Find where the given text appears and provide that cell's center as (x, y) coordinate. 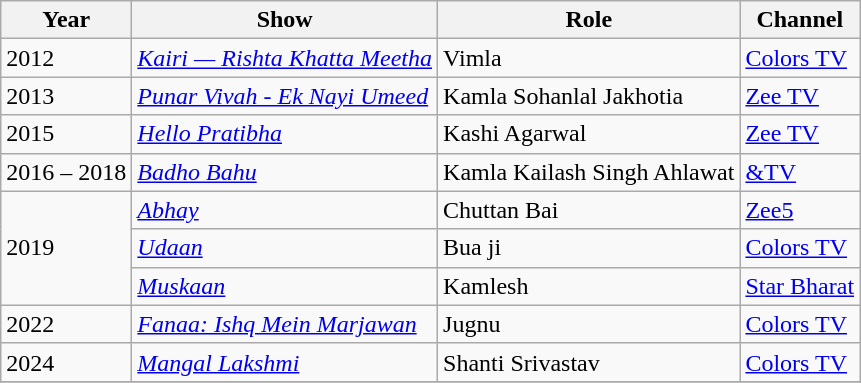
2016 – 2018 (66, 172)
Show (285, 20)
Chuttan Bai (589, 210)
Vimla (589, 58)
Zee5 (800, 210)
Mangal Lakshmi (285, 362)
Udaan (285, 248)
Bua ji (589, 248)
Kamlesh (589, 286)
Kamla Sohanlal Jakhotia (589, 96)
Hello Pratibha (285, 134)
Shanti Srivastav (589, 362)
2024 (66, 362)
2022 (66, 324)
Role (589, 20)
Kashi Agarwal (589, 134)
Jugnu (589, 324)
Kairi — Rishta Khatta Meetha (285, 58)
Channel (800, 20)
&TV (800, 172)
2019 (66, 248)
2012 (66, 58)
Abhay (285, 210)
2015 (66, 134)
Fanaa: Ishq Mein Marjawan (285, 324)
Muskaan (285, 286)
Year (66, 20)
Star Bharat (800, 286)
Kamla Kailash Singh Ahlawat (589, 172)
Badho Bahu (285, 172)
2013 (66, 96)
Punar Vivah - Ek Nayi Umeed (285, 96)
